Detect which cell encompasses the target text, then output its (x, y) center coordinate. 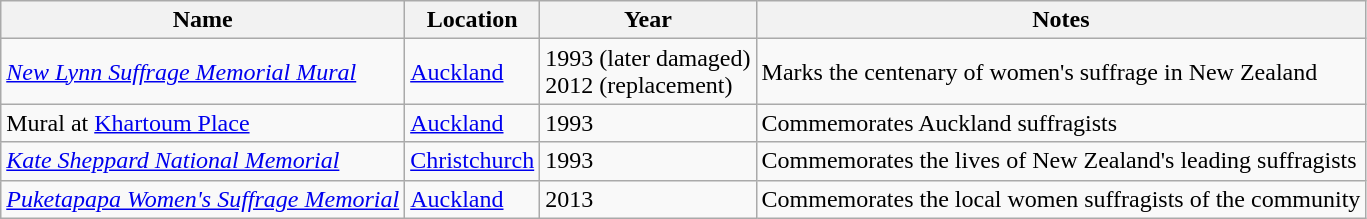
Kate Sheppard National Memorial (203, 161)
Location (472, 20)
Name (203, 20)
1993 (later damaged)2012 (replacement) (648, 72)
Puketapapa Women's Suffrage Memorial (203, 199)
Commemorates the local women suffragists of the community (1061, 199)
Notes (1061, 20)
Year (648, 20)
Commemorates Auckland suffragists (1061, 123)
2013 (648, 199)
Marks the centenary of women's suffrage in New Zealand (1061, 72)
Christchurch (472, 161)
Commemorates the lives of New Zealand's leading suffragists (1061, 161)
New Lynn Suffrage Memorial Mural (203, 72)
Mural at Khartoum Place (203, 123)
